Scan for the cell matching the given text and deliver its [x, y] coordinate at center. 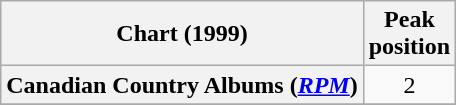
2 [409, 85]
Chart (1999) [182, 34]
Canadian Country Albums (RPM) [182, 85]
Peak position [409, 34]
